Return the (x, y) coordinate for the center point of the cell that contains the specified text.  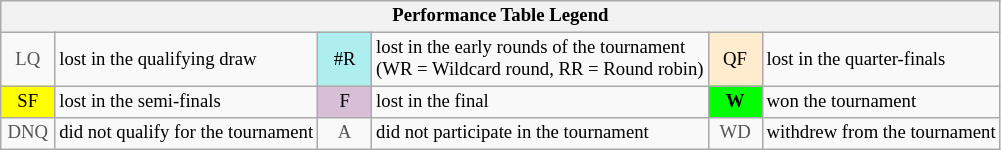
DNQ (28, 134)
withdrew from the tournament (881, 134)
A (345, 134)
WD (735, 134)
lost in the quarter-finals (881, 60)
won the tournament (881, 102)
did not qualify for the tournament (186, 134)
did not participate in the tournament (540, 134)
#R (345, 60)
W (735, 102)
SF (28, 102)
F (345, 102)
lost in the semi-finals (186, 102)
LQ (28, 60)
lost in the qualifying draw (186, 60)
QF (735, 60)
lost in the early rounds of the tournament(WR = Wildcard round, RR = Round robin) (540, 60)
lost in the final (540, 102)
Performance Table Legend (500, 16)
